Return [x, y] of the center of cell containing provided text 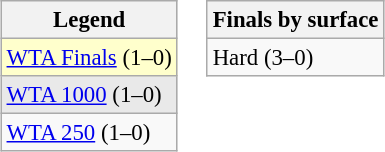
WTA 250 (1–0) [89, 133]
WTA 1000 (1–0) [89, 95]
Hard (3–0) [295, 58]
WTA Finals (1–0) [89, 58]
Legend [89, 20]
Finals by surface [295, 20]
